Pinpoint the cell where the given text exists, returning its [X, Y] midpoint coordinate. 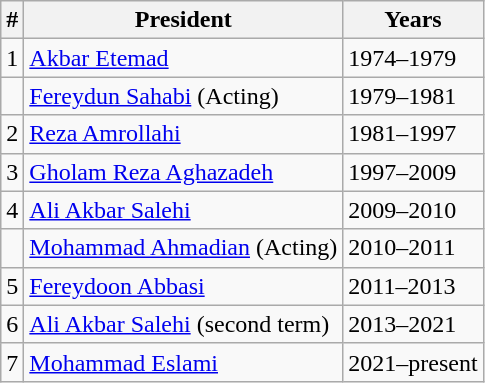
7 [12, 362]
Ali Akbar Salehi (second term) [184, 324]
Mohammad Ahmadian (Acting) [184, 248]
2013–2021 [413, 324]
1997–2009 [413, 172]
4 [12, 210]
Fereydoon Abbasi [184, 286]
1974–1979 [413, 58]
2010–2011 [413, 248]
5 [12, 286]
2021–present [413, 362]
Gholam Reza Aghazadeh [184, 172]
Akbar Etemad [184, 58]
1 [12, 58]
Mohammad Eslami [184, 362]
2011–2013 [413, 286]
President [184, 20]
6 [12, 324]
3 [12, 172]
1979–1981 [413, 96]
# [12, 20]
Ali Akbar Salehi [184, 210]
Fereydun Sahabi (Acting) [184, 96]
Years [413, 20]
2009–2010 [413, 210]
Reza Amrollahi [184, 134]
2 [12, 134]
1981–1997 [413, 134]
